Provide the (X, Y) coordinate of the cell's center where the given text is located.  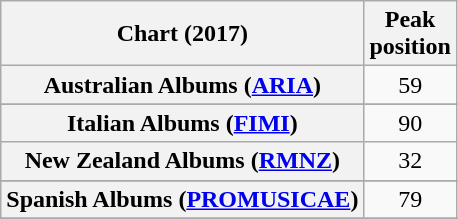
59 (410, 85)
Spanish Albums (PROMUSICAE) (182, 199)
79 (410, 199)
Italian Albums (FIMI) (182, 123)
Chart (2017) (182, 34)
32 (410, 161)
New Zealand Albums (RMNZ) (182, 161)
90 (410, 123)
Australian Albums (ARIA) (182, 85)
Peak position (410, 34)
